Scan for the cell matching the given text and deliver its (X, Y) coordinate at center. 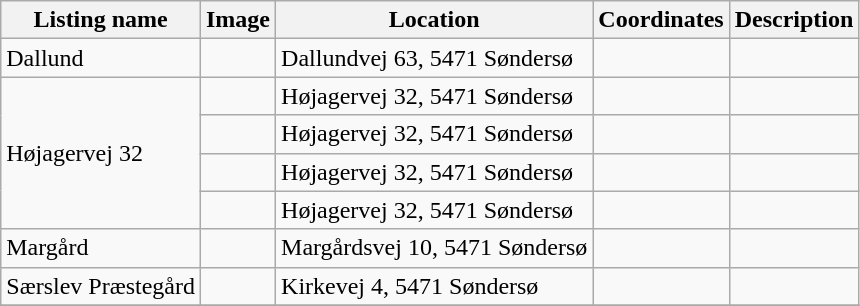
Dallund (101, 58)
Dallundvej 63, 5471 Søndersø (434, 58)
Højagervej 32 (101, 153)
Margårdsvej 10, 5471 Søndersø (434, 248)
Kirkevej 4, 5471 Søndersø (434, 286)
Margård (101, 248)
Image (238, 20)
Location (434, 20)
Coordinates (661, 20)
Description (794, 20)
Særslev Præstegård (101, 286)
Listing name (101, 20)
